Find where the given text appears and provide that cell's center as [X, Y] coordinate. 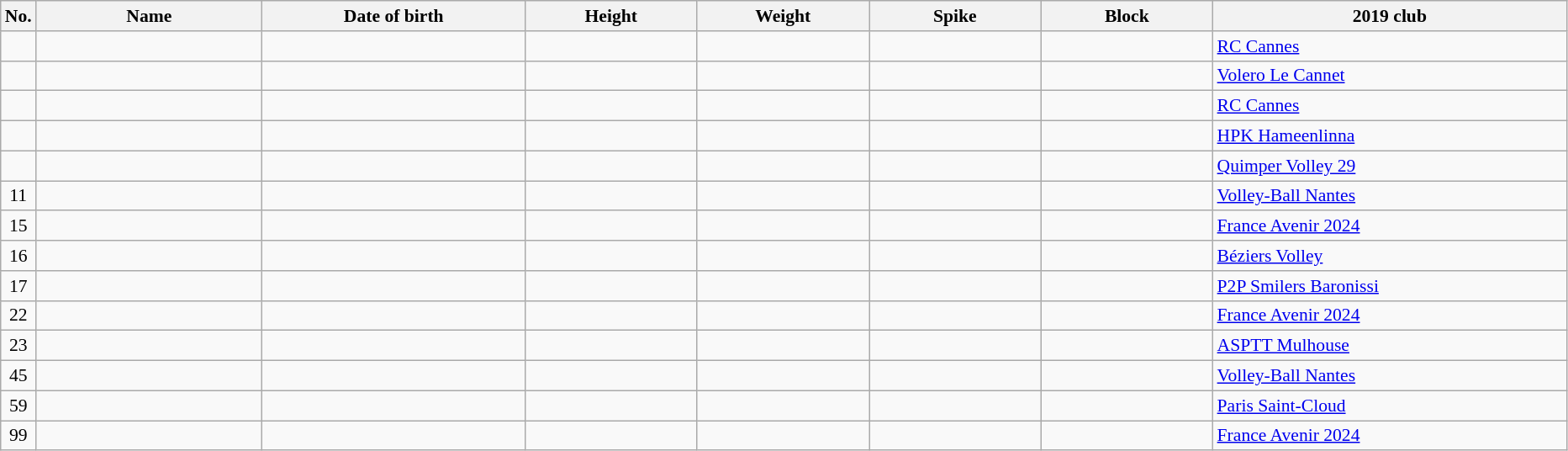
Quimper Volley 29 [1391, 166]
Weight [784, 16]
16 [18, 256]
Béziers Volley [1391, 256]
23 [18, 346]
Name [150, 16]
Date of birth [393, 16]
ASPTT Mulhouse [1391, 346]
No. [18, 16]
2019 club [1391, 16]
59 [18, 406]
15 [18, 226]
11 [18, 196]
Spike [955, 16]
45 [18, 376]
P2P Smilers Baronissi [1391, 286]
HPK Hameenlinna [1391, 136]
Block [1127, 16]
99 [18, 436]
Volero Le Cannet [1391, 76]
17 [18, 286]
Paris Saint-Cloud [1391, 406]
Height [610, 16]
22 [18, 316]
